Scan for the cell matching the given text and deliver its [x, y] coordinate at center. 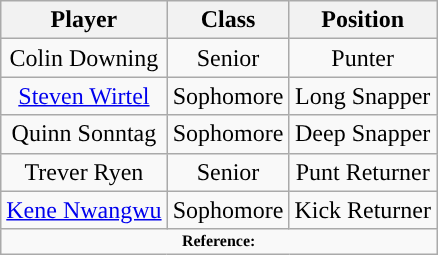
Kene Nwangwu [84, 210]
Trever Ryen [84, 172]
Position [363, 20]
Kick Returner [363, 210]
Player [84, 20]
Steven Wirtel [84, 96]
Quinn Sonntag [84, 134]
Punter [363, 58]
Class [228, 20]
Reference: [219, 241]
Long Snapper [363, 96]
Deep Snapper [363, 134]
Colin Downing [84, 58]
Punt Returner [363, 172]
